Search for the cell housing the specified text and yield its [X, Y] center coordinate. 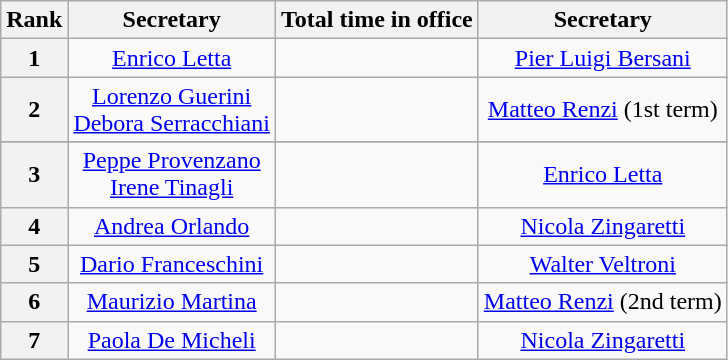
Rank [34, 20]
Total time in office [376, 20]
4 [34, 226]
6 [34, 302]
Andrea Orlando [172, 226]
Matteo Renzi (2nd term) [602, 302]
3 [34, 174]
Peppe ProvenzanoIrene Tinagli [172, 174]
Pier Luigi Bersani [602, 58]
Walter Veltroni [602, 264]
Dario Franceschini [172, 264]
2 [34, 110]
Lorenzo GueriniDebora Serracchiani [172, 110]
5 [34, 264]
Matteo Renzi (1st term) [602, 110]
Paola De Micheli [172, 340]
7 [34, 340]
Maurizio Martina [172, 302]
1 [34, 58]
